From the cell containing the given text, extract its center point as (x, y) coordinate. 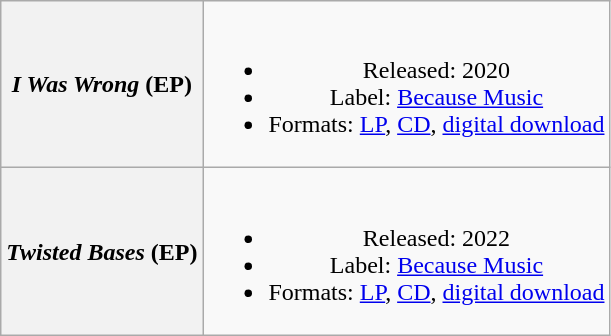
Released: 2020Label: Because MusicFormats: LP, CD, digital download (406, 84)
I Was Wrong (EP) (102, 84)
Released: 2022Label: Because MusicFormats: LP, CD, digital download (406, 252)
Twisted Bases (EP) (102, 252)
